Scan for the cell matching the given text and deliver its [X, Y] coordinate at center. 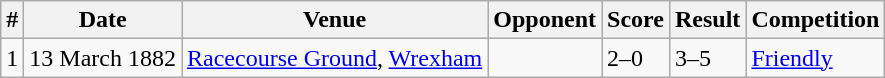
# [12, 20]
Score [636, 20]
Opponent [545, 20]
Date [103, 20]
3–5 [707, 58]
1 [12, 58]
Result [707, 20]
Competition [816, 20]
2–0 [636, 58]
13 March 1882 [103, 58]
Venue [335, 20]
Racecourse Ground, Wrexham [335, 58]
Friendly [816, 58]
